Locate the cell with the specified text and output its (x, y) center coordinate. 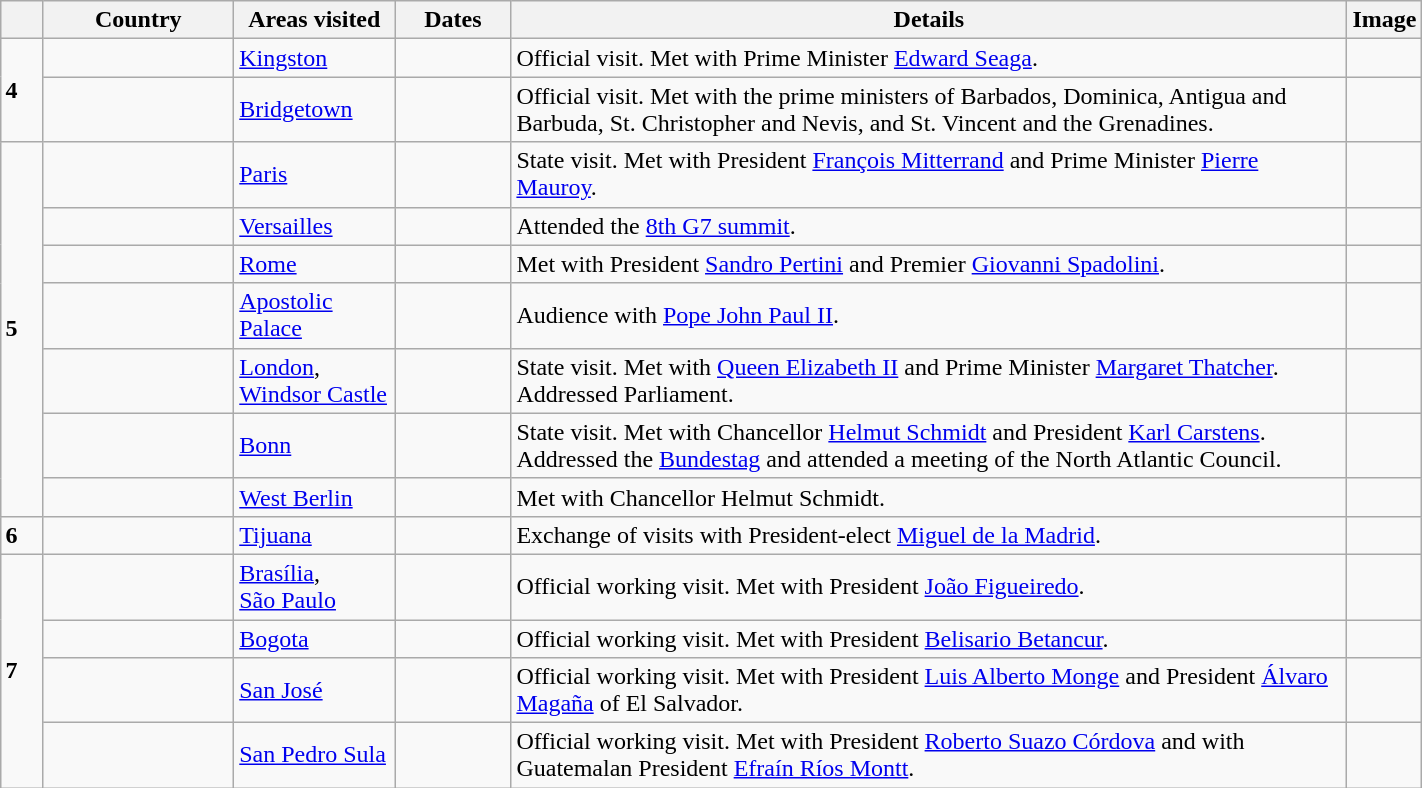
State visit. Met with Queen Elizabeth II and Prime Minister Margaret Thatcher. Addressed Parliament. (929, 380)
London,Windsor Castle (314, 380)
Details (929, 20)
Official visit. Met with Prime Minister Edward Seaga. (929, 58)
Bridgetown (314, 110)
West Berlin (314, 497)
Bonn (314, 446)
Bogota (314, 639)
Met with Chancellor Helmut Schmidt. (929, 497)
Dates (453, 20)
Image (1384, 20)
San Pedro Sula (314, 756)
Apostolic Palace (314, 316)
Official working visit. Met with President Roberto Suazo Córdova and with Guatemalan President Efraín Ríos Montt. (929, 756)
Rome (314, 264)
Official working visit. Met with President Belisario Betancur. (929, 639)
State visit. Met with President François Mitterrand and Prime Minister Pierre Mauroy. (929, 174)
Audience with Pope John Paul II. (929, 316)
6 (22, 535)
Areas visited (314, 20)
7 (22, 670)
Official working visit. Met with President Luis Alberto Monge and President Álvaro Magaña of El Salvador. (929, 690)
Brasília,São Paulo (314, 586)
Country (138, 20)
4 (22, 90)
San José (314, 690)
Exchange of visits with President-elect Miguel de la Madrid. (929, 535)
Kingston (314, 58)
Official working visit. Met with President João Figueiredo. (929, 586)
Met with President Sandro Pertini and Premier Giovanni Spadolini. (929, 264)
5 (22, 329)
Paris (314, 174)
Attended the 8th G7 summit. (929, 226)
Tijuana (314, 535)
Versailles (314, 226)
